Find where the given text appears and provide that cell's center as [x, y] coordinate. 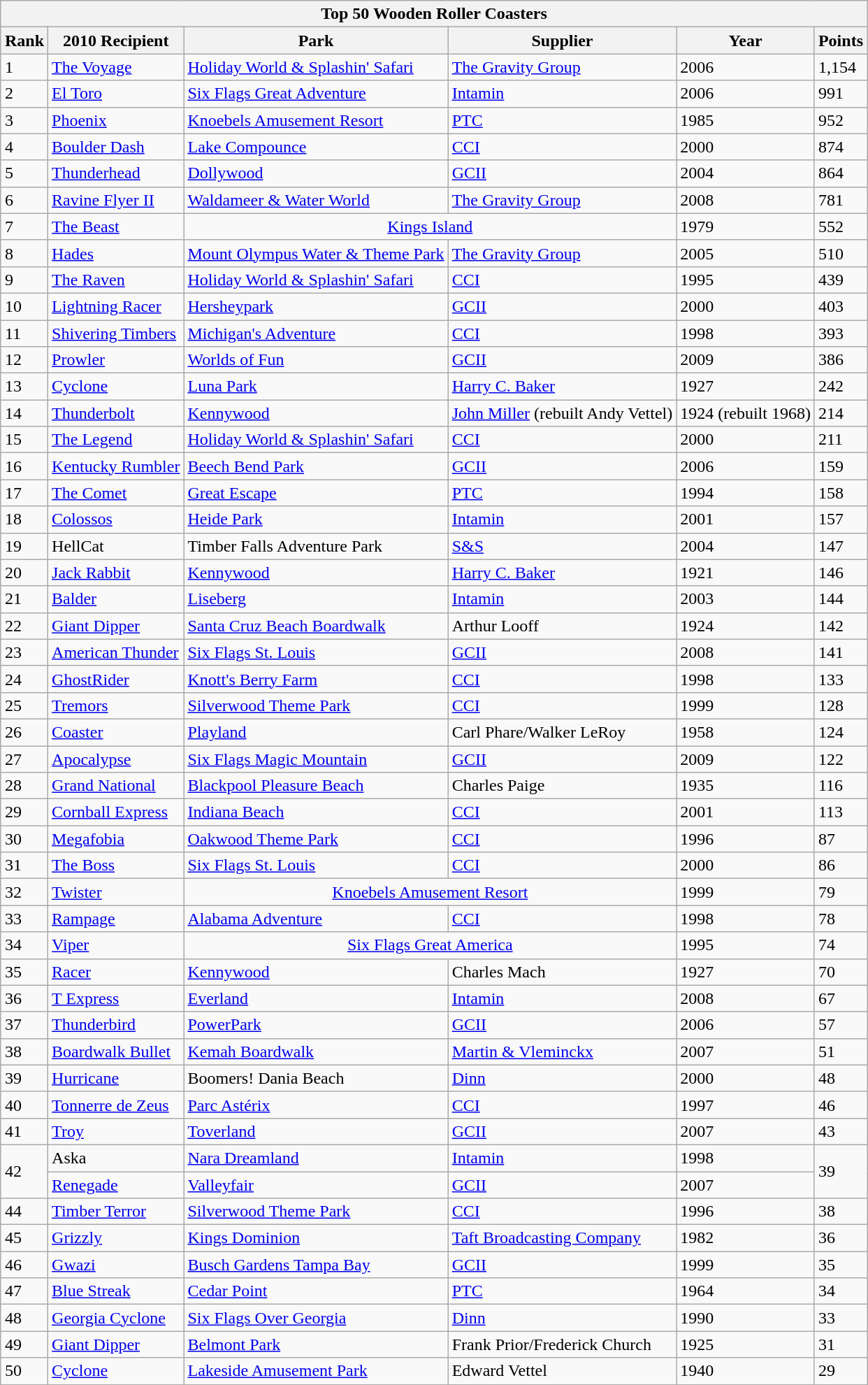
The Raven [116, 280]
40 [24, 1105]
Hersheypark [316, 306]
44 [24, 1212]
Everland [316, 998]
113 [840, 812]
Twister [116, 892]
552 [840, 227]
Timber Terror [116, 1212]
78 [840, 919]
510 [840, 253]
Kings Island [431, 227]
The Voyage [116, 67]
Playland [316, 732]
50 [24, 1371]
Santa Cruz Beach Boardwalk [316, 626]
21 [24, 599]
Shivering Timbers [116, 333]
Kentucky Rumbler [116, 466]
18 [24, 519]
30 [24, 839]
116 [840, 786]
781 [840, 200]
John Miller (rebuilt Andy Vettel) [562, 413]
Kings Dominion [316, 1238]
124 [840, 732]
1 [24, 67]
Boardwalk Bullet [116, 1052]
49 [24, 1344]
146 [840, 573]
8 [24, 253]
2003 [746, 599]
Valleyfair [316, 1185]
Cornball Express [116, 812]
864 [840, 173]
159 [840, 466]
6 [24, 200]
Renegade [116, 1185]
5 [24, 173]
242 [840, 387]
Troy [116, 1131]
403 [840, 306]
41 [24, 1131]
Jack Rabbit [116, 573]
Charles Mach [562, 972]
157 [840, 519]
128 [840, 705]
17 [24, 493]
45 [24, 1238]
Thunderhead [116, 173]
Waldameer & Water World [316, 200]
Martin & Vleminckx [562, 1052]
Lightning Racer [116, 306]
Supplier [562, 41]
Aska [116, 1158]
The Legend [116, 440]
El Toro [116, 94]
1958 [746, 732]
Heide Park [316, 519]
3 [24, 120]
13 [24, 387]
1921 [746, 573]
1990 [746, 1318]
Points [840, 41]
Rampage [116, 919]
HellCat [116, 546]
American Thunder [116, 652]
Ravine Flyer II [116, 200]
Six Flags Great Adventure [316, 94]
Charles Paige [562, 786]
57 [840, 1025]
4 [24, 147]
Busch Gardens Tampa Bay [316, 1265]
Worlds of Fun [316, 360]
S&S [562, 546]
87 [840, 839]
14 [24, 413]
1924 [746, 626]
Boulder Dash [116, 147]
Beech Bend Park [316, 466]
1994 [746, 493]
Edward Vettel [562, 1371]
The Boss [116, 866]
Frank Prior/Frederick Church [562, 1344]
25 [24, 705]
Toverland [316, 1131]
26 [24, 732]
The Beast [116, 227]
47 [24, 1291]
386 [840, 360]
GhostRider [116, 679]
42 [24, 1171]
Lake Compounce [316, 147]
Mount Olympus Water & Theme Park [316, 253]
Taft Broadcasting Company [562, 1238]
439 [840, 280]
Colossos [116, 519]
11 [24, 333]
1997 [746, 1105]
1,154 [840, 67]
Cedar Point [316, 1291]
Blackpool Pleasure Beach [316, 786]
32 [24, 892]
2010 Recipient [116, 41]
Apocalypse [116, 759]
Carl Phare/Walker LeRoy [562, 732]
70 [840, 972]
10 [24, 306]
22 [24, 626]
122 [840, 759]
Michigan's Adventure [316, 333]
1982 [746, 1238]
Phoenix [116, 120]
Gwazi [116, 1265]
16 [24, 466]
Kemah Boardwalk [316, 1052]
28 [24, 786]
Georgia Cyclone [116, 1318]
9 [24, 280]
158 [840, 493]
15 [24, 440]
27 [24, 759]
Balder [116, 599]
Dollywood [316, 173]
74 [840, 945]
19 [24, 546]
Six Flags Great America [431, 945]
Arthur Looff [562, 626]
1925 [746, 1344]
Year [746, 41]
20 [24, 573]
Coaster [116, 732]
393 [840, 333]
PowerPark [316, 1025]
37 [24, 1025]
991 [840, 94]
Oakwood Theme Park [316, 839]
Luna Park [316, 387]
147 [840, 546]
Park [316, 41]
1979 [746, 227]
Top 50 Wooden Roller Coasters [433, 14]
133 [840, 679]
Parc Astérix [316, 1105]
Great Escape [316, 493]
67 [840, 998]
952 [840, 120]
2005 [746, 253]
1935 [746, 786]
Nara Dreamland [316, 1158]
Boomers! Dania Beach [316, 1078]
Tonnerre de Zeus [116, 1105]
Knott's Berry Farm [316, 679]
86 [840, 866]
Tremors [116, 705]
1985 [746, 120]
142 [840, 626]
T Express [116, 998]
The Comet [116, 493]
144 [840, 599]
24 [24, 679]
Belmont Park [316, 1344]
874 [840, 147]
Grizzly [116, 1238]
Indiana Beach [316, 812]
Alabama Adventure [316, 919]
Megafobia [116, 839]
1964 [746, 1291]
7 [24, 227]
1924 (rebuilt 1968) [746, 413]
Thunderbolt [116, 413]
214 [840, 413]
Blue Streak [116, 1291]
12 [24, 360]
Rank [24, 41]
Lakeside Amusement Park [316, 1371]
211 [840, 440]
43 [840, 1131]
Liseberg [316, 599]
Grand National [116, 786]
Hurricane [116, 1078]
Thunderbird [116, 1025]
141 [840, 652]
2 [24, 94]
Viper [116, 945]
1940 [746, 1371]
51 [840, 1052]
Racer [116, 972]
Hades [116, 253]
Six Flags Over Georgia [316, 1318]
23 [24, 652]
Timber Falls Adventure Park [316, 546]
Six Flags Magic Mountain [316, 759]
79 [840, 892]
Prowler [116, 360]
